Pinpoint the cell where the given text exists, returning its (X, Y) midpoint coordinate. 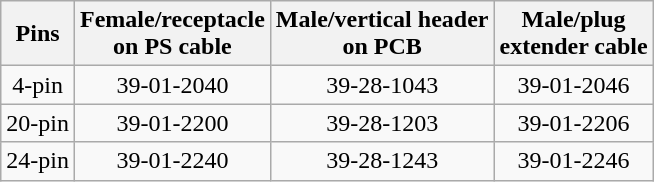
39-01-2200 (172, 123)
39-28-1043 (382, 85)
24-pin (38, 161)
39-28-1203 (382, 123)
Pins (38, 34)
Male/plug extender cable (574, 34)
4-pin (38, 85)
Male/vertical header on PCB (382, 34)
39-01-2046 (574, 85)
39-01-2246 (574, 161)
39-01-2206 (574, 123)
39-28-1243 (382, 161)
39-01-2240 (172, 161)
20-pin (38, 123)
39-01-2040 (172, 85)
Female/receptacle on PS cable (172, 34)
